From the cell containing the given text, extract its center point as [X, Y] coordinate. 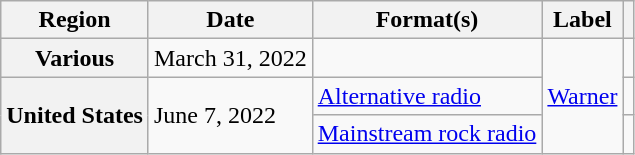
Date [230, 20]
Region [75, 20]
Label [582, 20]
Warner [582, 96]
United States [75, 115]
March 31, 2022 [230, 58]
Format(s) [427, 20]
Various [75, 58]
Mainstream rock radio [427, 134]
June 7, 2022 [230, 115]
Alternative radio [427, 96]
